For the text-containing cell, return its midpoint in (X, Y) coordinate format. 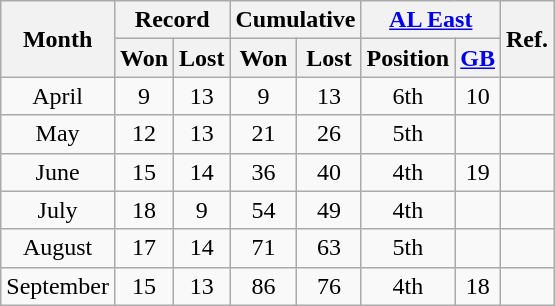
76 (329, 286)
Record (172, 20)
June (58, 172)
GB (478, 58)
86 (264, 286)
Cumulative (296, 20)
36 (264, 172)
AL East (431, 20)
Position (408, 58)
71 (264, 248)
Month (58, 39)
49 (329, 210)
10 (478, 96)
12 (144, 134)
63 (329, 248)
6th (408, 96)
Ref. (528, 39)
July (58, 210)
21 (264, 134)
May (58, 134)
54 (264, 210)
17 (144, 248)
September (58, 286)
26 (329, 134)
April (58, 96)
August (58, 248)
40 (329, 172)
19 (478, 172)
